For the text-containing cell, return its midpoint in (X, Y) coordinate format. 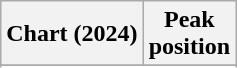
Chart (2024) (72, 34)
Peakposition (189, 34)
